Scan for the cell matching the given text and deliver its [X, Y] coordinate at center. 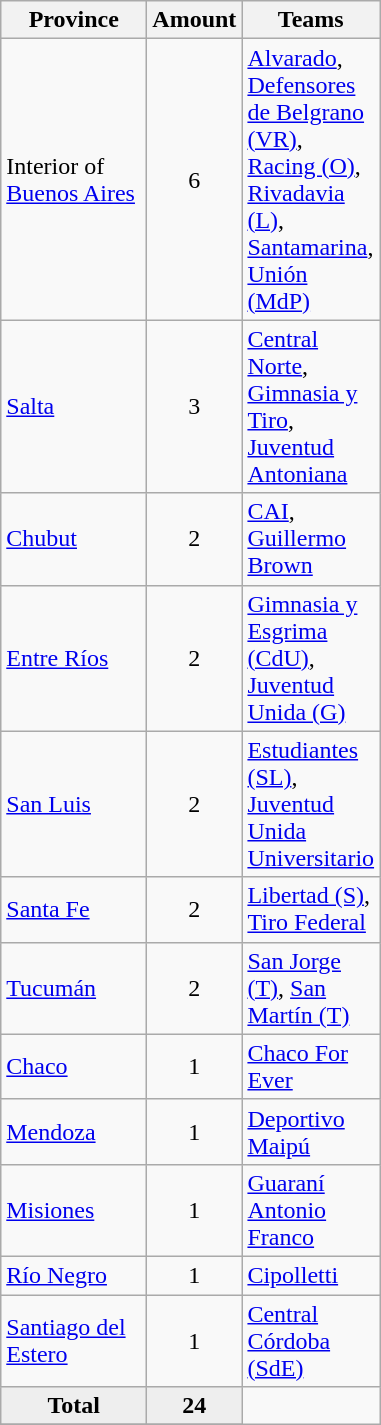
3 [194, 406]
CAI, Guillermo Brown [311, 539]
Cipolletti [311, 1275]
Gimnasia y Esgrima (CdU), Juventud Unida (G) [311, 658]
Chaco [74, 1066]
Central Córdoba (SdE) [311, 1340]
Chaco For Ever [311, 1066]
Estudiantes (SL), Juventud Unida Universitario [311, 804]
San Jorge (T), San Martín (T) [311, 988]
Entre Ríos [74, 658]
Tucumán [74, 988]
6 [194, 180]
Santiago del Estero [74, 1340]
Teams [311, 20]
Santa Fe [74, 910]
Guaraní Antonio Franco [311, 1210]
Chubut [74, 539]
Libertad (S), Tiro Federal [311, 910]
Deportivo Maipú [311, 1132]
Mendoza [74, 1132]
San Luis [74, 804]
24 [194, 1406]
Alvarado, Defensores de Belgrano (VR), Racing (O), Rivadavia (L), Santamarina, Unión (MdP) [311, 180]
Salta [74, 406]
Interior of Buenos Aires [74, 180]
Misiones [74, 1210]
Central Norte, Gimnasia y Tiro, Juventud Antoniana [311, 406]
Total [74, 1406]
Río Negro [74, 1275]
Amount [194, 20]
Province [74, 20]
